Find where the given text appears and provide that cell's center as (X, Y) coordinate. 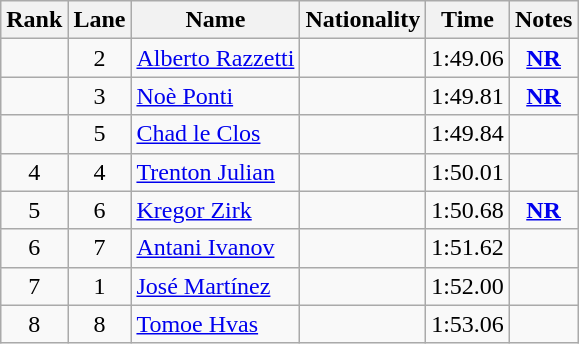
José Martínez (216, 286)
Kregor Zirk (216, 210)
1:51.62 (468, 248)
Time (468, 20)
1 (100, 286)
1:49.84 (468, 134)
Chad le Clos (216, 134)
1:49.06 (468, 58)
Trenton Julian (216, 172)
Alberto Razzetti (216, 58)
Antani Ivanov (216, 248)
Notes (543, 20)
Tomoe Hvas (216, 324)
Lane (100, 20)
Rank (34, 20)
Noè Ponti (216, 96)
Nationality (363, 20)
1:50.01 (468, 172)
1:49.81 (468, 96)
1:52.00 (468, 286)
2 (100, 58)
Name (216, 20)
1:50.68 (468, 210)
3 (100, 96)
1:53.06 (468, 324)
